Return (X, Y) of the center of cell containing provided text 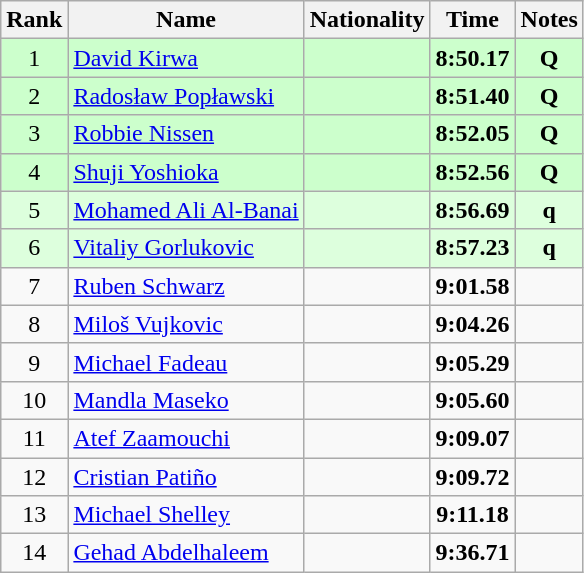
Cristian Patiño (186, 477)
2 (34, 96)
9 (34, 362)
Nationality (367, 20)
9:09.07 (472, 438)
Michael Shelley (186, 515)
9:05.29 (472, 362)
13 (34, 515)
Time (472, 20)
Miloš Vujkovic (186, 324)
7 (34, 286)
8:56.69 (472, 210)
Rank (34, 20)
8:50.17 (472, 58)
Ruben Schwarz (186, 286)
12 (34, 477)
8:57.23 (472, 248)
4 (34, 172)
9:01.58 (472, 286)
Radosław Popławski (186, 96)
Michael Fadeau (186, 362)
3 (34, 134)
Mandla Maseko (186, 400)
8:52.05 (472, 134)
14 (34, 553)
9:04.26 (472, 324)
Vitaliy Gorlukovic (186, 248)
Atef Zaamouchi (186, 438)
8:52.56 (472, 172)
9:09.72 (472, 477)
9:11.18 (472, 515)
5 (34, 210)
9:36.71 (472, 553)
1 (34, 58)
Name (186, 20)
9:05.60 (472, 400)
Gehad Abdelhaleem (186, 553)
6 (34, 248)
Shuji Yoshioka (186, 172)
Notes (549, 20)
10 (34, 400)
8:51.40 (472, 96)
David Kirwa (186, 58)
Mohamed Ali Al-Banai (186, 210)
8 (34, 324)
Robbie Nissen (186, 134)
11 (34, 438)
